Locate the cell with the specified text and output its (x, y) center coordinate. 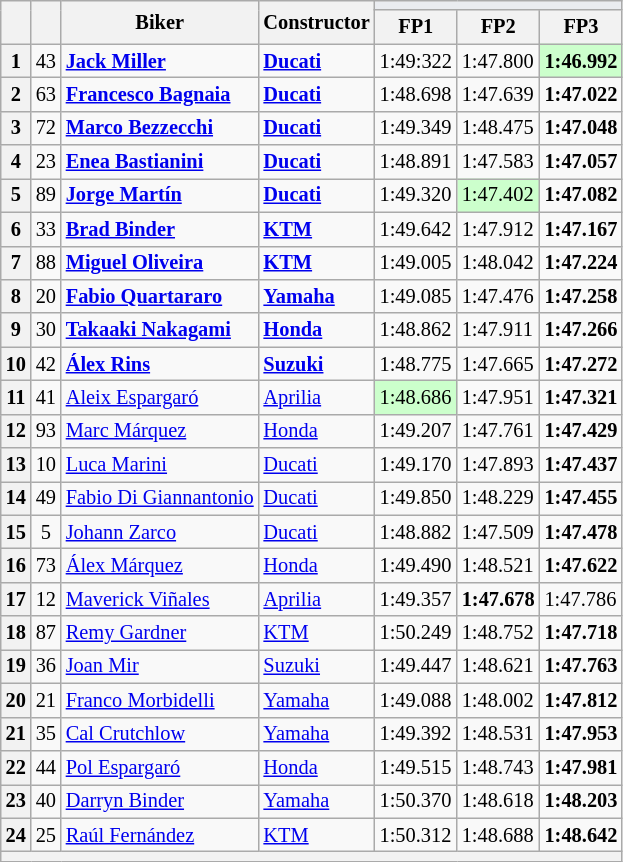
1:47.048 (582, 128)
1:47.981 (582, 767)
1:49.850 (416, 498)
11 (16, 397)
15 (16, 532)
1:47.893 (498, 465)
FP2 (498, 27)
1:49.515 (416, 767)
1:48.229 (498, 498)
1:48.743 (498, 767)
1:48.698 (416, 94)
1:49.642 (416, 229)
1:47.639 (498, 94)
1:47.953 (582, 734)
Aleix Espargaró (160, 397)
13 (16, 465)
1:47.478 (582, 532)
1:47.321 (582, 397)
1:47.266 (582, 330)
7 (16, 263)
1:49.349 (416, 128)
1:47.622 (582, 565)
1:50.370 (416, 801)
1:48.002 (498, 700)
1:48.042 (498, 263)
41 (46, 397)
40 (46, 801)
1:47.224 (582, 263)
89 (46, 195)
Franco Morbidelli (160, 700)
1:50.249 (416, 633)
1:47.583 (498, 162)
Constructor (317, 22)
1:49:322 (416, 61)
FP3 (582, 27)
FP1 (416, 27)
6 (16, 229)
1:49.447 (416, 666)
Johann Zarco (160, 532)
1:47.800 (498, 61)
18 (16, 633)
1:47.912 (498, 229)
1:48.531 (498, 734)
14 (16, 498)
1:47.678 (498, 599)
87 (46, 633)
1:47.402 (498, 195)
Darryn Binder (160, 801)
1:48.891 (416, 162)
1:47.812 (582, 700)
1:48.475 (498, 128)
88 (46, 263)
Raúl Fernández (160, 835)
1:48.862 (416, 330)
16 (16, 565)
1:47.437 (582, 465)
42 (46, 364)
1:47.455 (582, 498)
1:48.752 (498, 633)
1:47.057 (582, 162)
73 (46, 565)
1:47.718 (582, 633)
Jack Miller (160, 61)
36 (46, 666)
3 (16, 128)
Biker (160, 22)
1:49.320 (416, 195)
1:49.085 (416, 296)
1:48.686 (416, 397)
1:49.490 (416, 565)
1:48.521 (498, 565)
2 (16, 94)
1:47.763 (582, 666)
24 (16, 835)
1:49.392 (416, 734)
1:49.170 (416, 465)
Joan Mir (160, 666)
43 (46, 61)
1:47.911 (498, 330)
Álex Rins (160, 364)
30 (46, 330)
1:50.312 (416, 835)
Remy Gardner (160, 633)
1:49.357 (416, 599)
1:48.621 (498, 666)
Luca Marini (160, 465)
1 (16, 61)
1:46.992 (582, 61)
19 (16, 666)
35 (46, 734)
1:48.203 (582, 801)
1:49.088 (416, 700)
9 (16, 330)
1:47.951 (498, 397)
1:48.882 (416, 532)
33 (46, 229)
1:48.775 (416, 364)
1:47.761 (498, 431)
93 (46, 431)
1:47.022 (582, 94)
8 (16, 296)
Fabio Di Giannantonio (160, 498)
Cal Crutchlow (160, 734)
Brad Binder (160, 229)
1:48.688 (498, 835)
63 (46, 94)
Marco Bezzecchi (160, 128)
Maverick Viñales (160, 599)
Takaaki Nakagami (160, 330)
Pol Espargaró (160, 767)
Marc Márquez (160, 431)
Enea Bastianini (160, 162)
1:47.509 (498, 532)
25 (46, 835)
1:47.429 (582, 431)
72 (46, 128)
Álex Márquez (160, 565)
Francesco Bagnaia (160, 94)
49 (46, 498)
Jorge Martín (160, 195)
17 (16, 599)
1:49.005 (416, 263)
1:48.618 (498, 801)
1:47.272 (582, 364)
1:47.665 (498, 364)
1:47.786 (582, 599)
1:47.258 (582, 296)
1:47.167 (582, 229)
1:48.642 (582, 835)
1:47.082 (582, 195)
4 (16, 162)
Miguel Oliveira (160, 263)
44 (46, 767)
1:47.476 (498, 296)
Fabio Quartararo (160, 296)
22 (16, 767)
1:49.207 (416, 431)
